Extract the [x, y] coordinate from the center of the cell holding the provided text.  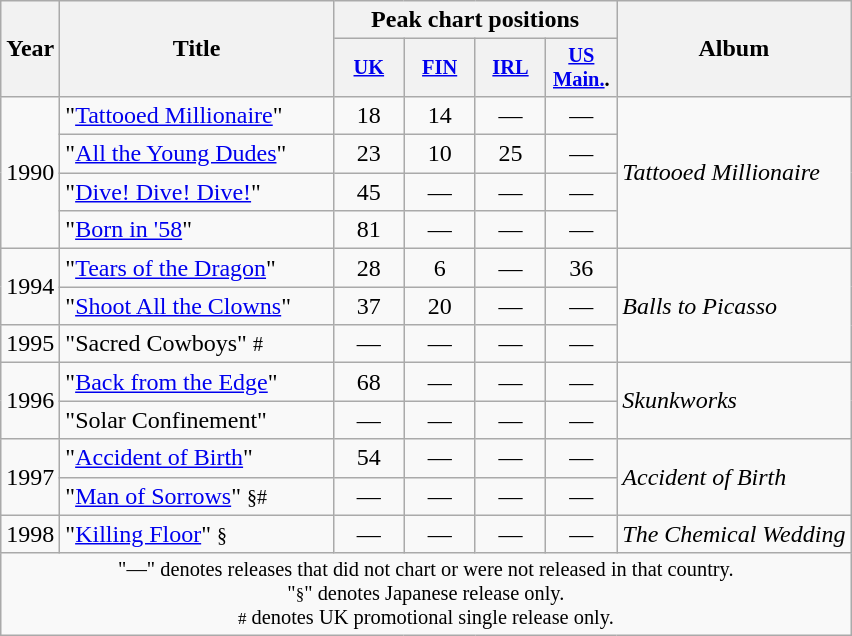
"Tears of the Dragon" [197, 268]
Title [197, 49]
"Man of Sorrows" §# [197, 496]
"Shoot All the Clowns" [197, 306]
10 [440, 154]
1997 [30, 477]
81 [368, 230]
37 [368, 306]
1995 [30, 344]
The Chemical Wedding [734, 534]
68 [368, 382]
"Back from the Edge" [197, 382]
23 [368, 154]
54 [368, 458]
20 [440, 306]
1996 [30, 401]
25 [510, 154]
18 [368, 115]
45 [368, 192]
"Sacred Cowboys" # [197, 344]
Skunkworks [734, 401]
Accident of Birth [734, 477]
14 [440, 115]
28 [368, 268]
36 [582, 268]
1998 [30, 534]
"Killing Floor" § [197, 534]
6 [440, 268]
Tattooed Millionaire [734, 172]
Peak chart positions [474, 20]
Balls to Picasso [734, 306]
"Dive! Dive! Dive!" [197, 192]
"Solar Confinement" [197, 420]
Album [734, 49]
IRL [510, 68]
UK [368, 68]
"All the Young Dudes" [197, 154]
1994 [30, 287]
Year [30, 49]
USMain.. [582, 68]
"Born in '58" [197, 230]
"Tattooed Millionaire" [197, 115]
FIN [440, 68]
1990 [30, 172]
"Accident of Birth" [197, 458]
